Extract the [X, Y] coordinate from the center of the cell holding the provided text.  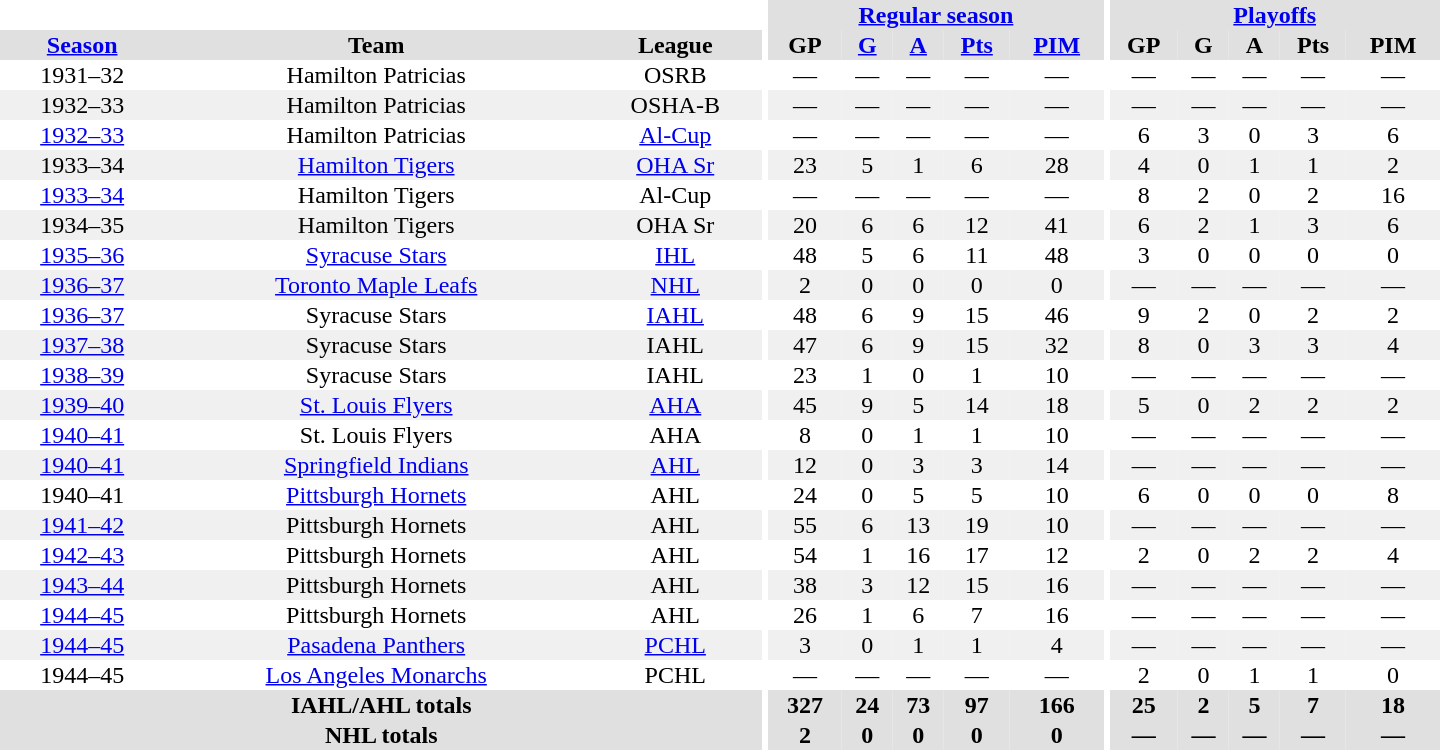
166 [1057, 705]
1934–35 [82, 225]
1943–44 [82, 585]
32 [1057, 345]
46 [1057, 315]
38 [805, 585]
Team [376, 45]
OSRB [675, 75]
1941–42 [82, 525]
NHL totals [381, 735]
1937–38 [82, 345]
54 [805, 555]
1935–36 [82, 255]
13 [918, 525]
OSHA-B [675, 105]
25 [1144, 705]
26 [805, 615]
1931–32 [82, 75]
327 [805, 705]
45 [805, 405]
Regular season [936, 15]
Toronto Maple Leafs [376, 285]
IAHL/AHL totals [381, 705]
Springfield Indians [376, 465]
NHL [675, 285]
1942–43 [82, 555]
1939–40 [82, 405]
Season [82, 45]
28 [1057, 165]
11 [977, 255]
97 [977, 705]
41 [1057, 225]
47 [805, 345]
1938–39 [82, 375]
Playoffs [1274, 15]
19 [977, 525]
20 [805, 225]
IHL [675, 255]
73 [918, 705]
Los Angeles Monarchs [376, 675]
Pasadena Panthers [376, 645]
League [675, 45]
17 [977, 555]
55 [805, 525]
